Capture the cell that displays the provided text and extract its (X, Y) central coordinate. 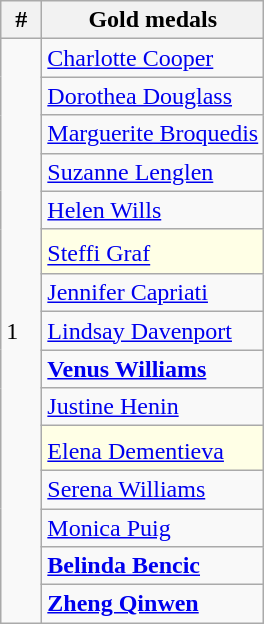
1 (22, 331)
Jennifer Capriati (153, 293)
Suzanne Lenglen (153, 172)
Helen Wills (153, 210)
Justine Henin (153, 407)
Steffi Graf (153, 252)
Marguerite Broquedis (153, 134)
Monica Puig (153, 528)
Venus Williams (153, 369)
Gold medals (153, 20)
Elena Dementieva (153, 448)
Lindsay Davenport (153, 331)
Belinda Bencic (153, 566)
Dorothea Douglass (153, 96)
Charlotte Cooper (153, 58)
Zheng Qinwen (153, 604)
# (22, 20)
Serena Williams (153, 489)
